Output the [x, y] coordinate of the center of the cell containing the given text.  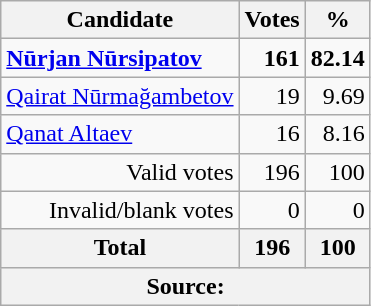
82.14 [338, 58]
161 [272, 58]
16 [272, 134]
Valid votes [120, 172]
Qanat Altaev [120, 134]
Nūrjan Nūrsipatov [120, 58]
Total [120, 248]
8.16 [338, 134]
Invalid/blank votes [120, 210]
Votes [272, 20]
Source: [186, 286]
9.69 [338, 96]
Qairat Nūrmağambetov [120, 96]
19 [272, 96]
Candidate [120, 20]
% [338, 20]
